Find where the given text appears and provide that cell's center as [X, Y] coordinate. 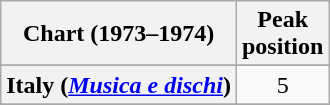
Peakposition [282, 34]
Italy (Musica e dischi) [119, 85]
Chart (1973–1974) [119, 34]
5 [282, 85]
